Find where the given text appears and provide that cell's center as [x, y] coordinate. 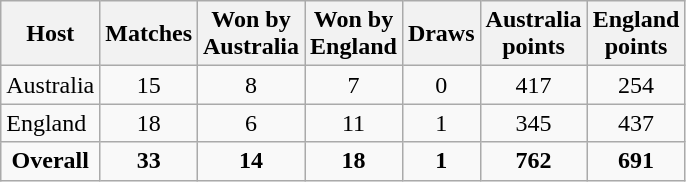
England [50, 123]
Overall [50, 161]
Won byAustralia [252, 34]
Australia [50, 85]
8 [252, 85]
Won byEngland [354, 34]
345 [534, 123]
11 [354, 123]
691 [636, 161]
0 [441, 85]
Matches [149, 34]
33 [149, 161]
417 [534, 85]
Draws [441, 34]
437 [636, 123]
15 [149, 85]
14 [252, 161]
762 [534, 161]
6 [252, 123]
7 [354, 85]
Australiapoints [534, 34]
Host [50, 34]
Englandpoints [636, 34]
254 [636, 85]
